Identify which cell holds the provided text, then report its [X, Y] central coordinate. 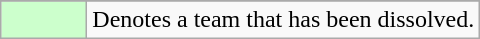
Denotes a team that has been dissolved. [284, 20]
